Identify which cell holds the provided text, then report its [X, Y] central coordinate. 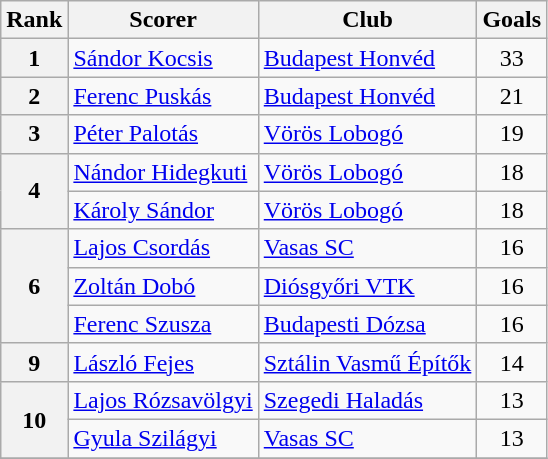
Scorer [163, 20]
6 [34, 286]
László Fejes [163, 362]
Károly Sándor [163, 210]
Lajos Csordás [163, 248]
3 [34, 134]
Diósgyőri VTK [368, 286]
10 [34, 419]
Rank [34, 20]
14 [512, 362]
Goals [512, 20]
21 [512, 96]
Nándor Hidegkuti [163, 172]
Sztálin Vasmű Építők [368, 362]
Lajos Rózsavölgyi [163, 400]
Ferenc Puskás [163, 96]
2 [34, 96]
4 [34, 191]
33 [512, 58]
Club [368, 20]
Zoltán Dobó [163, 286]
9 [34, 362]
Péter Palotás [163, 134]
Szegedi Haladás [368, 400]
Gyula Szilágyi [163, 438]
Sándor Kocsis [163, 58]
19 [512, 134]
Ferenc Szusza [163, 324]
1 [34, 58]
Budapesti Dózsa [368, 324]
